Determine the [x, y] coordinate at the center of the cell enclosing the given text.  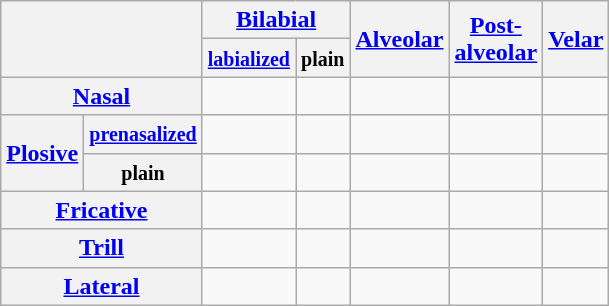
prenasalized [143, 134]
Lateral [102, 286]
Post-alveolar [496, 39]
Nasal [102, 96]
Alveolar [400, 39]
Bilabial [276, 20]
Fricative [102, 210]
Trill [102, 248]
Plosive [42, 153]
labialized [248, 58]
Velar [576, 39]
